Search for the cell housing the specified text and yield its [X, Y] center coordinate. 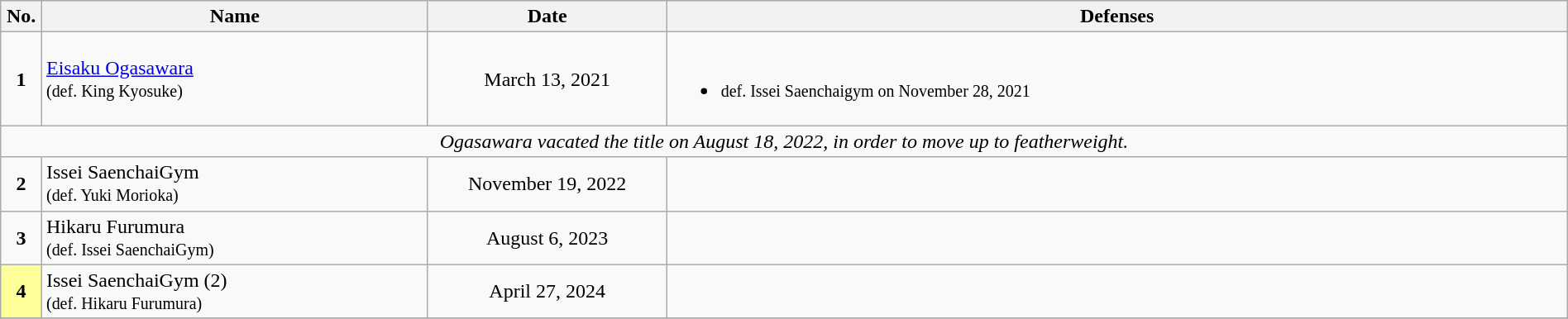
def. Issei Saenchaigym on November 28, 2021 [1116, 79]
April 27, 2024 [547, 291]
Eisaku Ogasawara (def. King Kyosuke) [235, 79]
3 [22, 238]
Ogasawara vacated the title on August 18, 2022, in order to move up to featherweight. [784, 141]
Date [547, 17]
Defenses [1116, 17]
Hikaru Furumura (def. Issei SaenchaiGym) [235, 238]
August 6, 2023 [547, 238]
4 [22, 291]
November 19, 2022 [547, 183]
2 [22, 183]
Issei SaenchaiGym (2)(def. Hikaru Furumura) [235, 291]
Issei SaenchaiGym (def. Yuki Morioka) [235, 183]
1 [22, 79]
No. [22, 17]
Name [235, 17]
March 13, 2021 [547, 79]
